Determine the [X, Y] coordinate at the center of the cell enclosing the given text.  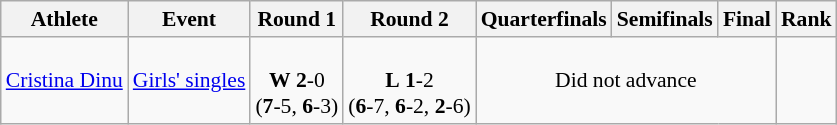
Final [747, 19]
Athlete [64, 19]
Semifinals [665, 19]
Quarterfinals [544, 19]
Did not advance [626, 80]
W 2-0 (7-5, 6-3) [296, 80]
Round 2 [409, 19]
Girls' singles [190, 80]
Cristina Dinu [64, 80]
Rank [806, 19]
Round 1 [296, 19]
Event [190, 19]
L 1-2 (6-7, 6-2, 2-6) [409, 80]
